Search for the cell housing the specified text and yield its [x, y] center coordinate. 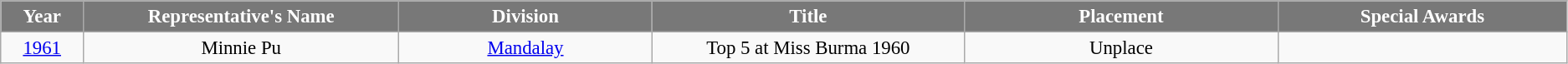
Title [808, 17]
Placement [1121, 17]
Mandalay [525, 48]
Minnie Pu [241, 48]
1961 [42, 48]
Division [525, 17]
Top 5 at Miss Burma 1960 [808, 48]
Special Awards [1422, 17]
Unplace [1121, 48]
Representative's Name [241, 17]
Year [42, 17]
